Provide the (x, y) coordinate of the cell's center where the given text is located.  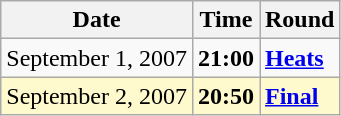
Heats (300, 58)
Round (300, 20)
20:50 (226, 96)
Final (300, 96)
21:00 (226, 58)
September 1, 2007 (97, 58)
September 2, 2007 (97, 96)
Date (97, 20)
Time (226, 20)
